Identify which cell holds the provided text, then report its (x, y) central coordinate. 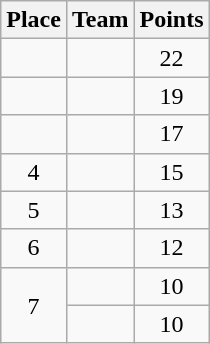
15 (172, 172)
7 (34, 305)
12 (172, 248)
Points (172, 20)
13 (172, 210)
19 (172, 96)
5 (34, 210)
22 (172, 58)
6 (34, 248)
Team (100, 20)
4 (34, 172)
Place (34, 20)
17 (172, 134)
